Return (x, y) of the center of cell containing provided text 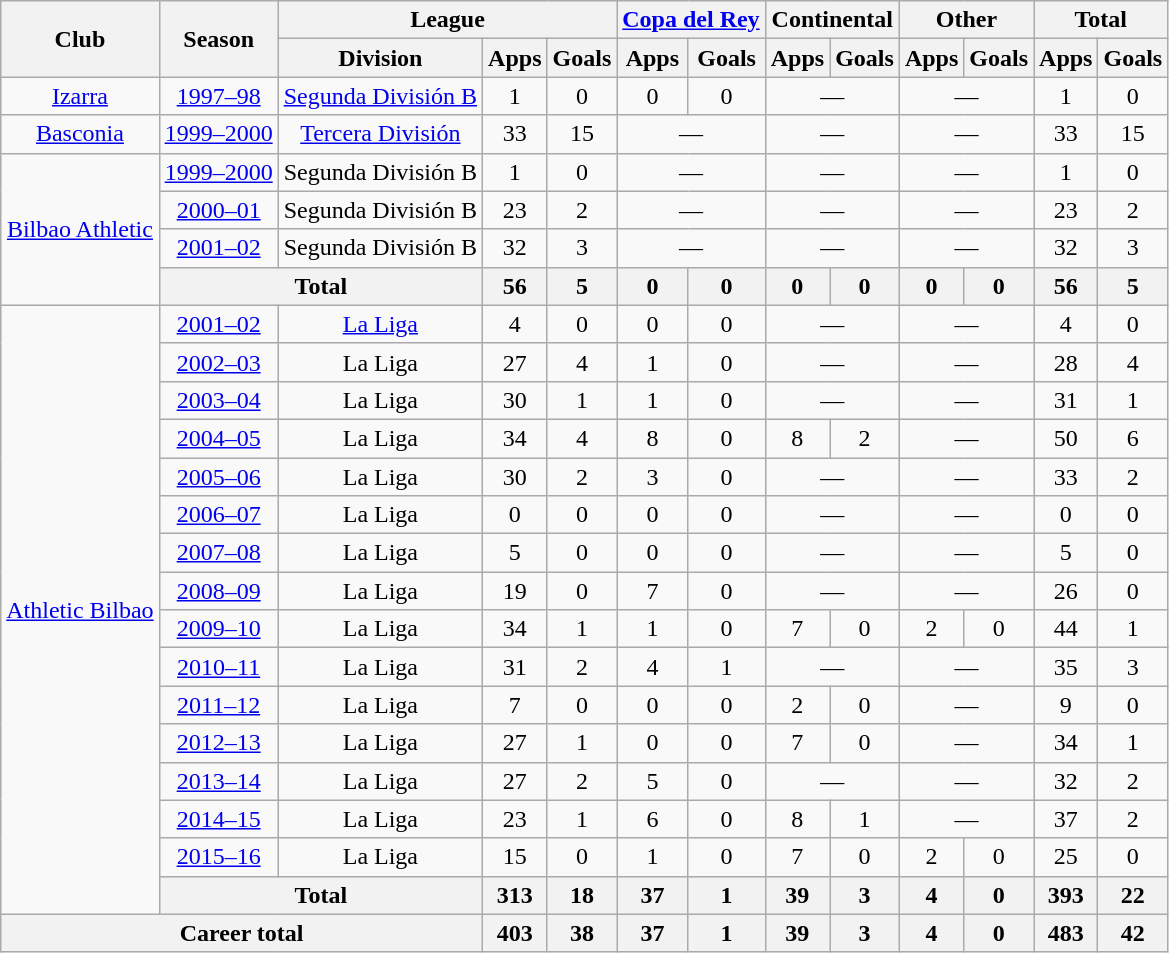
2004–05 (218, 438)
Season (218, 39)
35 (1066, 667)
2014–15 (218, 819)
Division (380, 58)
38 (582, 933)
2006–07 (218, 515)
Copa del Rey (691, 20)
26 (1066, 591)
22 (1133, 895)
483 (1066, 933)
2011–12 (218, 705)
2012–13 (218, 743)
Izarra (80, 96)
25 (1066, 857)
Basconia (80, 134)
2005–06 (218, 477)
Bilbao Athletic (80, 229)
50 (1066, 438)
313 (515, 895)
Career total (242, 933)
9 (1066, 705)
393 (1066, 895)
2010–11 (218, 667)
2015–16 (218, 857)
Continental (832, 20)
2000–01 (218, 210)
2009–10 (218, 629)
2002–03 (218, 362)
44 (1066, 629)
403 (515, 933)
2013–14 (218, 781)
28 (1066, 362)
2008–09 (218, 591)
42 (1133, 933)
League (448, 20)
1997–98 (218, 96)
18 (582, 895)
2003–04 (218, 400)
Tercera División (380, 134)
Club (80, 39)
Athletic Bilbao (80, 610)
2007–08 (218, 553)
Other (966, 20)
19 (515, 591)
